From the cell containing the given text, extract its center point as (x, y) coordinate. 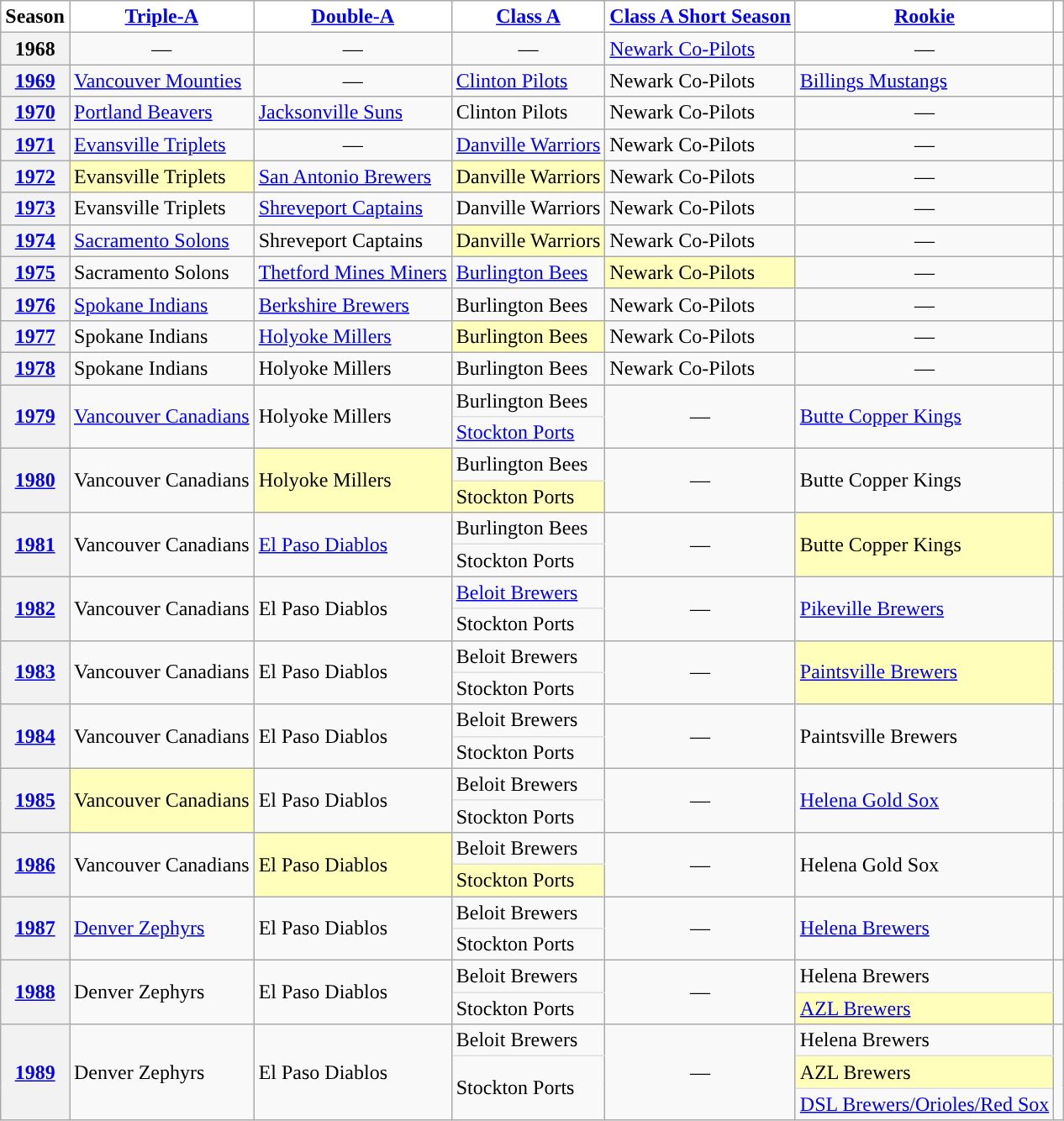
1985 (35, 800)
1970 (35, 113)
1987 (35, 928)
1969 (35, 81)
1984 (35, 736)
DSL Brewers/Orioles/Red Sox (924, 1104)
Double-A (353, 17)
1989 (35, 1072)
1988 (35, 992)
1976 (35, 304)
Rookie (924, 17)
1986 (35, 864)
1980 (35, 481)
1982 (35, 608)
Thetford Mines Miners (353, 272)
1983 (35, 672)
Portland Beavers (161, 113)
1972 (35, 176)
1981 (35, 545)
1971 (35, 145)
1975 (35, 272)
1979 (35, 417)
Pikeville Brewers (924, 608)
Triple-A (161, 17)
San Antonio Brewers (353, 176)
1973 (35, 208)
1977 (35, 336)
Season (35, 17)
1978 (35, 368)
1968 (35, 49)
Class A (528, 17)
1974 (35, 240)
Berkshire Brewers (353, 304)
Jacksonville Suns (353, 113)
Vancouver Mounties (161, 81)
Billings Mustangs (924, 81)
Class A Short Season (700, 17)
